For the text-containing cell, return its midpoint in [x, y] coordinate format. 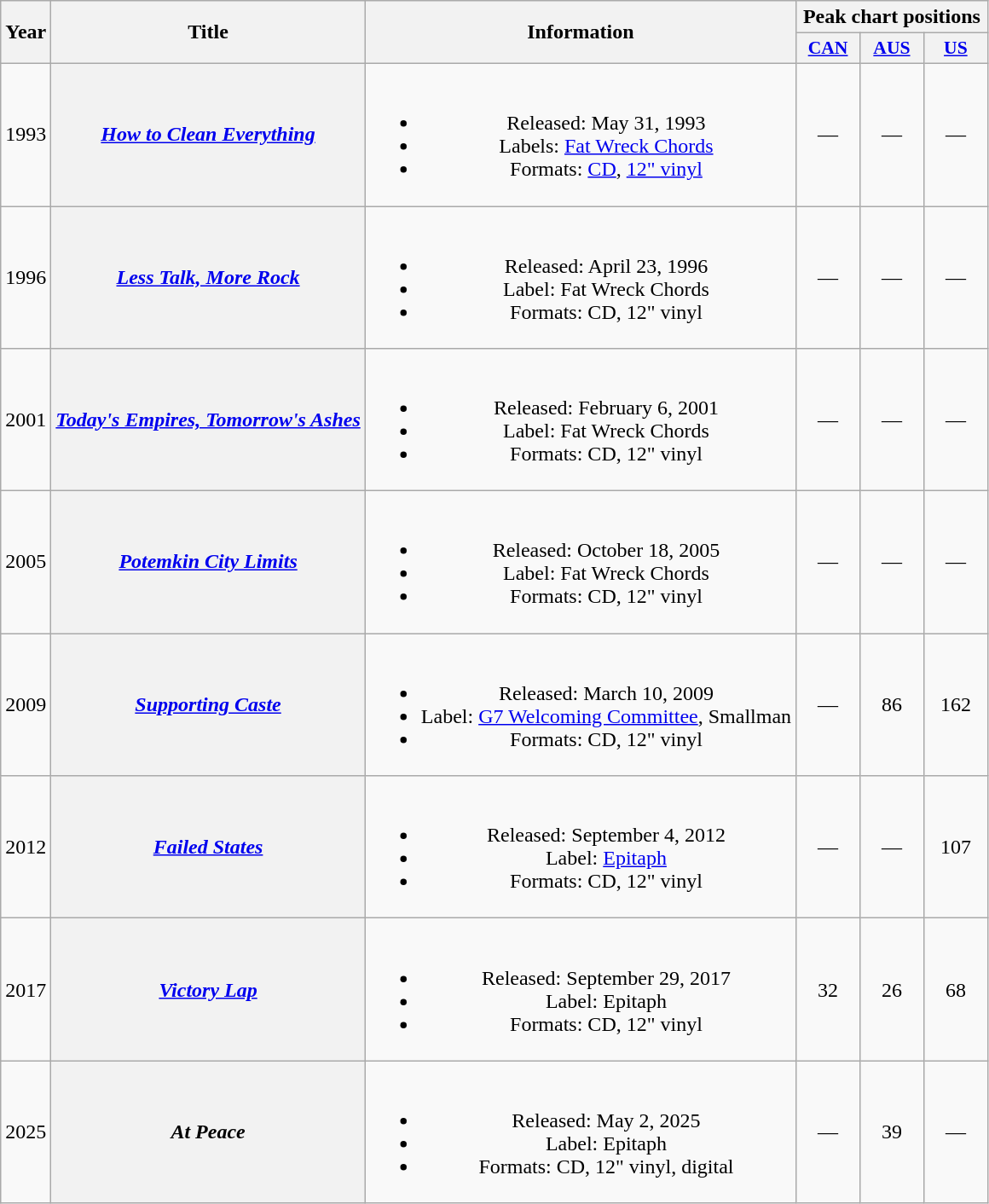
Information [580, 32]
At Peace [208, 1132]
Released: September 4, 2012Label: EpitaphFormats: CD, 12" vinyl [580, 848]
1996 [26, 278]
Year [26, 32]
CAN [829, 49]
Released: May 31, 1993Labels: Fat Wreck ChordsFormats: CD, 12" vinyl [580, 135]
Potemkin City Limits [208, 563]
Released: April 23, 1996Label: Fat Wreck ChordsFormats: CD, 12" vinyl [580, 278]
How to Clean Everything [208, 135]
2001 [26, 420]
1993 [26, 135]
107 [955, 848]
2012 [26, 848]
68 [955, 989]
Failed States [208, 848]
Released: September 29, 2017Label: EpitaphFormats: CD, 12" vinyl [580, 989]
2009 [26, 704]
Supporting Caste [208, 704]
AUS [892, 49]
Today's Empires, Tomorrow's Ashes [208, 420]
162 [955, 704]
Released: October 18, 2005Label: Fat Wreck ChordsFormats: CD, 12" vinyl [580, 563]
2017 [26, 989]
Released: May 2, 2025Label: EpitaphFormats: CD, 12" vinyl, digital [580, 1132]
Less Talk, More Rock [208, 278]
2005 [26, 563]
32 [829, 989]
US [955, 49]
2025 [26, 1132]
Title [208, 32]
Victory Lap [208, 989]
Released: February 6, 2001Label: Fat Wreck ChordsFormats: CD, 12" vinyl [580, 420]
Peak chart positions [892, 17]
39 [892, 1132]
86 [892, 704]
Released: March 10, 2009Label: G7 Welcoming Committee, SmallmanFormats: CD, 12" vinyl [580, 704]
26 [892, 989]
